Provide the [X, Y] coordinate of the cell's center where the given text is located.  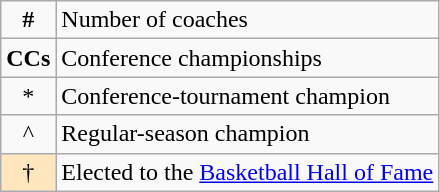
CCs [28, 58]
† [28, 172]
Conference championships [248, 58]
Regular-season champion [248, 134]
Elected to the Basketball Hall of Fame [248, 172]
# [28, 20]
* [28, 96]
Conference-tournament champion [248, 96]
^ [28, 134]
Number of coaches [248, 20]
